For the text-containing cell, return its midpoint in [X, Y] coordinate format. 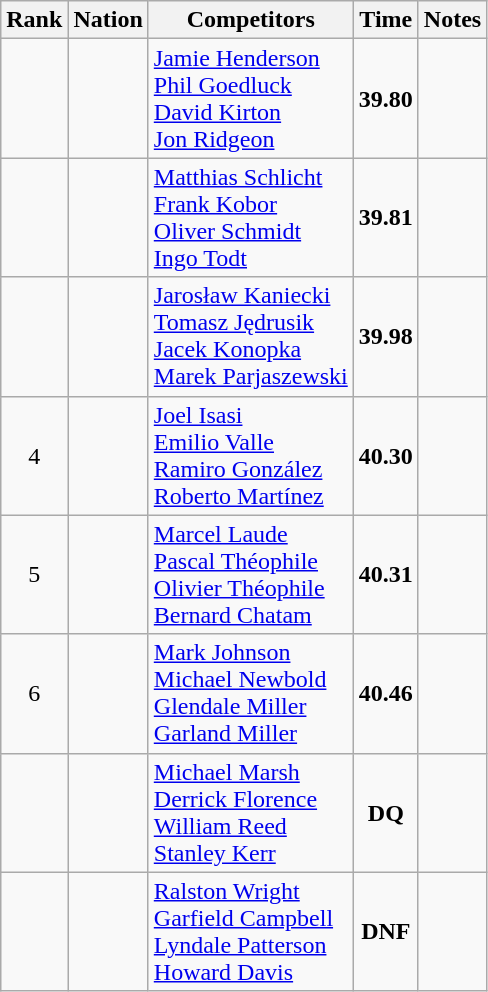
6 [34, 694]
Marcel LaudePascal ThéophileOlivier ThéophileBernard Chatam [250, 574]
Ralston WrightGarfield CampbellLyndale PattersonHoward Davis [250, 932]
Michael MarshDerrick FlorenceWilliam ReedStanley Kerr [250, 812]
Rank [34, 20]
40.31 [386, 574]
Notes [452, 20]
Competitors [250, 20]
Matthias SchlichtFrank KoborOliver SchmidtIngo Todt [250, 218]
Jarosław KanieckiTomasz JędrusikJacek KonopkaMarek Parjaszewski [250, 336]
DNF [386, 932]
5 [34, 574]
Time [386, 20]
39.80 [386, 98]
40.30 [386, 456]
Jamie HendersonPhil GoedluckDavid KirtonJon Ridgeon [250, 98]
40.46 [386, 694]
DQ [386, 812]
39.98 [386, 336]
39.81 [386, 218]
Nation [108, 20]
Joel IsasiEmilio ValleRamiro GonzálezRoberto Martínez [250, 456]
4 [34, 456]
Mark JohnsonMichael NewboldGlendale MillerGarland Miller [250, 694]
